Locate the cell with the specified text and output its (x, y) center coordinate. 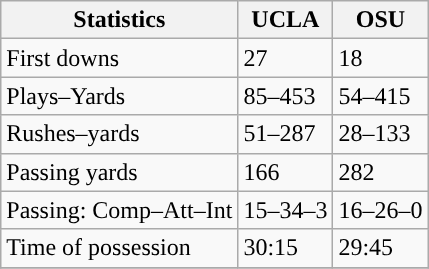
282 (380, 172)
54–415 (380, 96)
29:45 (380, 248)
OSU (380, 20)
51–287 (286, 134)
30:15 (286, 248)
27 (286, 58)
28–133 (380, 134)
18 (380, 58)
Time of possession (120, 248)
85–453 (286, 96)
UCLA (286, 20)
Passing yards (120, 172)
Statistics (120, 20)
Rushes–yards (120, 134)
First downs (120, 58)
16–26–0 (380, 210)
166 (286, 172)
Passing: Comp–Att–Int (120, 210)
15–34–3 (286, 210)
Plays–Yards (120, 96)
